Identify which cell holds the provided text, then report its (x, y) central coordinate. 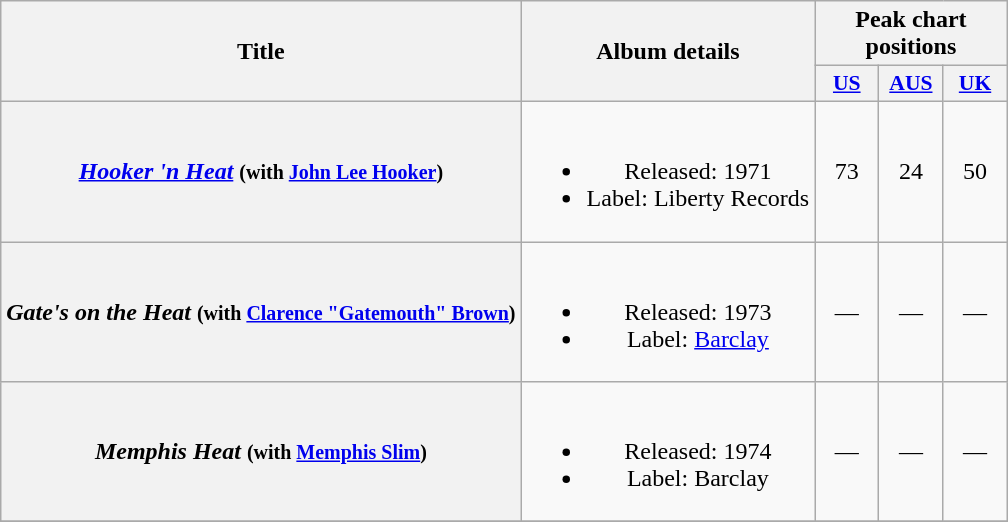
Title (261, 52)
Released: 1971Label: Liberty Records (668, 171)
AUS (911, 84)
Released: 1974Label: Barclay (668, 452)
Gate's on the Heat (with Clarence "Gatemouth" Brown) (261, 312)
Album details (668, 52)
US (847, 84)
Peak chart positions (911, 34)
50 (975, 171)
Hooker 'n Heat (with John Lee Hooker) (261, 171)
UK (975, 84)
Released: 1973Label: Barclay (668, 312)
Memphis Heat (with Memphis Slim) (261, 452)
73 (847, 171)
24 (911, 171)
